For the text-containing cell, return its midpoint in (x, y) coordinate format. 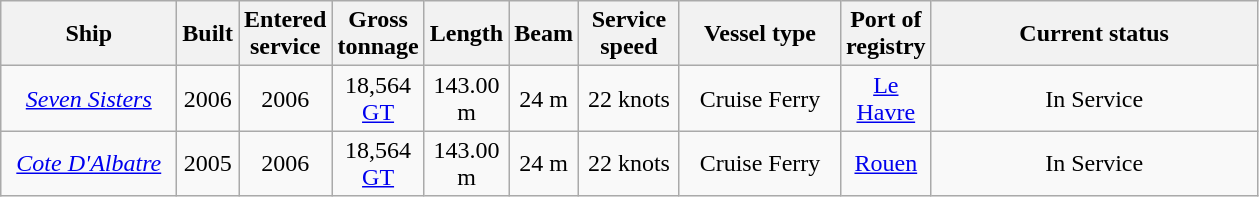
Service speed (628, 34)
Entered service (286, 34)
Port of registry (886, 34)
Rouen (886, 164)
Length (466, 34)
Le Havre (886, 98)
Built (208, 34)
Ship (89, 34)
Seven Sisters (89, 98)
2005 (208, 164)
Current status (1094, 34)
Cote D'Albatre (89, 164)
Beam (544, 34)
Gross tonnage (378, 34)
Vessel type (760, 34)
